Determine the (X, Y) coordinate at the center of the cell enclosing the given text.  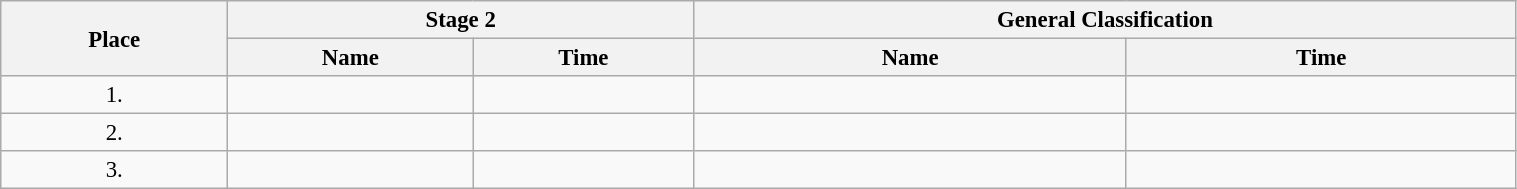
Place (114, 38)
Stage 2 (461, 20)
2. (114, 133)
3. (114, 170)
1. (114, 95)
General Classification (1105, 20)
